Output the [X, Y] coordinate of the center of the cell containing the given text.  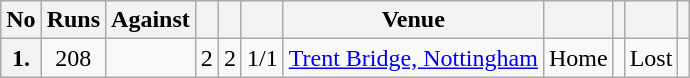
Home [578, 58]
1. [21, 58]
Trent Bridge, Nottingham [413, 58]
Lost [651, 58]
208 [73, 58]
Against [151, 20]
Runs [73, 20]
1/1 [262, 58]
No [21, 20]
Venue [413, 20]
